Locate the cell with the specified text and output its [x, y] center coordinate. 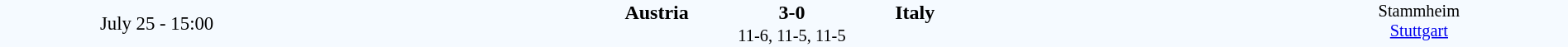
11-6, 11-5, 11-5 [792, 36]
July 25 - 15:00 [157, 23]
Austria [501, 12]
StammheimStuttgart [1419, 23]
Italy [1082, 12]
3-0 [791, 12]
